Return [X, Y] of the center of cell containing provided text 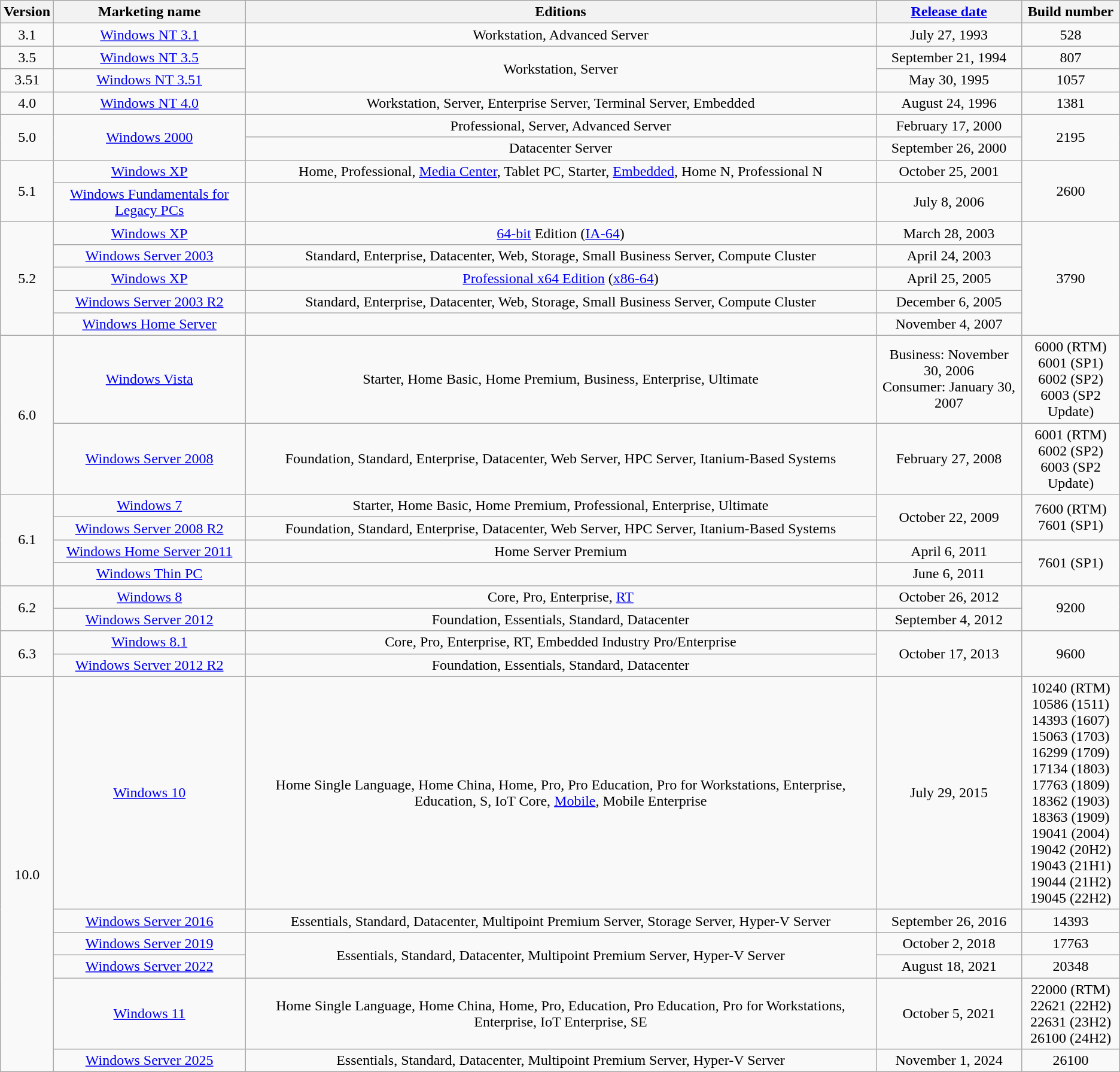
7601 (SP1) [1071, 563]
26100 [1071, 1061]
1057 [1071, 80]
Marketing name [150, 12]
February 27, 2008 [949, 458]
April 24, 2003 [949, 256]
Windows Server 2016 [150, 921]
November 4, 2007 [949, 324]
June 6, 2011 [949, 574]
Windows Fundamentals for Legacy PCs [150, 202]
2195 [1071, 137]
Home Single Language, Home China, Home, Pro, Pro Education, Pro for Workstations, Enterprise, Education, S, IoT Core, Mobile, Mobile Enterprise [561, 792]
Business: November 30, 2006Consumer: January 30, 2007 [949, 379]
Starter, Home Basic, Home Premium, Professional, Enterprise, Ultimate [561, 506]
20348 [1071, 966]
64-bit Edition (IA-64) [561, 233]
March 28, 2003 [949, 233]
Editions [561, 12]
Windows Server 2003 R2 [150, 301]
1381 [1071, 103]
October 2, 2018 [949, 943]
Windows 10 [150, 792]
Windows NT 3.1 [150, 35]
February 17, 2000 [949, 126]
Workstation, Advanced Server [561, 35]
Windows Server 2022 [150, 966]
October 5, 2021 [949, 1014]
3.1 [28, 35]
5.0 [28, 137]
Build number [1071, 12]
July 8, 2006 [949, 202]
Windows Home Server [150, 324]
9200 [1071, 608]
Professional, Server, Advanced Server [561, 126]
Workstation, Server, Enterprise Server, Terminal Server, Embedded [561, 103]
2600 [1071, 190]
17763 [1071, 943]
Windows Server 2019 [150, 943]
4.0 [28, 103]
6001 (RTM)6002 (SP2)6003 (SP2 Update) [1071, 458]
Starter, Home Basic, Home Premium, Business, Enterprise, Ultimate [561, 379]
Windows NT 4.0 [150, 103]
14393 [1071, 921]
October 26, 2012 [949, 597]
Core, Pro, Enterprise, RT, Embedded Industry Pro/Enterprise [561, 642]
Windows Server 2003 [150, 256]
Core, Pro, Enterprise, RT [561, 597]
Release date [949, 12]
528 [1071, 35]
Windows Thin PC [150, 574]
October 17, 2013 [949, 654]
Professional x64 Edition (x86-64) [561, 278]
Windows Vista [150, 379]
6.2 [28, 608]
6.3 [28, 654]
August 24, 1996 [949, 103]
Windows Server 2012 [150, 619]
22000 (RTM)22621 (22H2)22631 (23H2)26100 (24H2) [1071, 1014]
807 [1071, 57]
August 18, 2021 [949, 966]
Workstation, Server [561, 69]
5.2 [28, 278]
3.51 [28, 80]
Windows 8 [150, 597]
7600 (RTM)7601 (SP1) [1071, 517]
Windows Server 2012 R2 [150, 665]
September 26, 2000 [949, 148]
September 26, 2016 [949, 921]
6.1 [28, 540]
3790 [1071, 278]
Version [28, 12]
November 1, 2024 [949, 1061]
July 29, 2015 [949, 792]
December 6, 2005 [949, 301]
Windows 11 [150, 1014]
Home, Professional, Media Center, Tablet PC, Starter, Embedded, Home N, Professional N [561, 171]
April 25, 2005 [949, 278]
September 4, 2012 [949, 619]
Windows 2000 [150, 137]
Windows Server 2025 [150, 1061]
Windows NT 3.51 [150, 80]
3.5 [28, 57]
April 6, 2011 [949, 551]
Home Single Language, Home China, Home, Pro, Education, Pro Education, Pro for Workstations, Enterprise, IoT Enterprise, SE [561, 1014]
10.0 [28, 874]
Windows 8.1 [150, 642]
October 25, 2001 [949, 171]
October 22, 2009 [949, 517]
6.0 [28, 415]
Essentials, Standard, Datacenter, Multipoint Premium Server, Storage Server, Hyper-V Server [561, 921]
Datacenter Server [561, 148]
September 21, 1994 [949, 57]
6000 (RTM)6001 (SP1)6002 (SP2)6003 (SP2 Update) [1071, 379]
Windows Home Server 2011 [150, 551]
May 30, 1995 [949, 80]
9600 [1071, 654]
Windows 7 [150, 506]
Windows Server 2008 R2 [150, 529]
July 27, 1993 [949, 35]
Windows NT 3.5 [150, 57]
5.1 [28, 190]
Home Server Premium [561, 551]
Windows Server 2008 [150, 458]
